Detect which cell encompasses the target text, then output its (x, y) center coordinate. 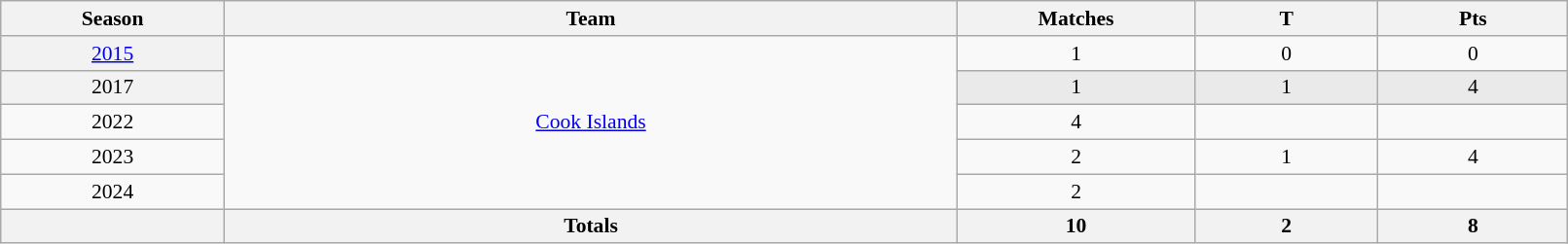
T (1287, 18)
2017 (113, 87)
2015 (113, 53)
2022 (113, 122)
Pts (1474, 18)
2023 (113, 157)
Matches (1076, 18)
10 (1076, 227)
Cook Islands (592, 122)
8 (1474, 227)
Totals (592, 227)
Team (592, 18)
2024 (113, 192)
Season (113, 18)
